Capture the cell that displays the provided text and extract its (x, y) central coordinate. 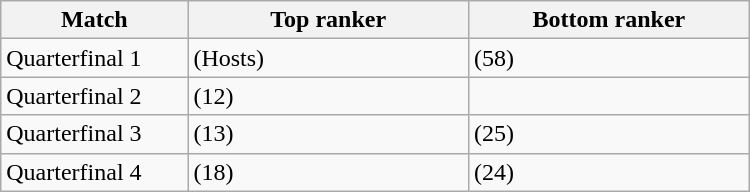
(25) (610, 134)
(Hosts) (328, 58)
(18) (328, 172)
(58) (610, 58)
Match (94, 20)
Quarterfinal 2 (94, 96)
(24) (610, 172)
Top ranker (328, 20)
Bottom ranker (610, 20)
Quarterfinal 3 (94, 134)
(13) (328, 134)
(12) (328, 96)
Quarterfinal 4 (94, 172)
Quarterfinal 1 (94, 58)
